Scan for the cell matching the given text and deliver its (X, Y) coordinate at center. 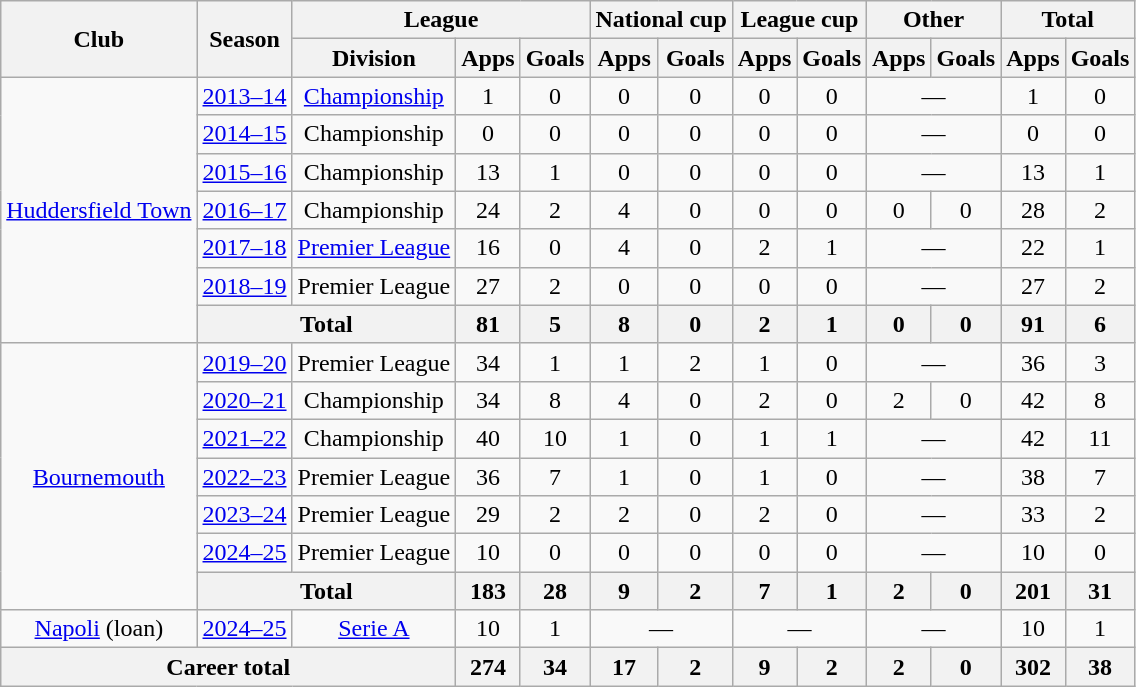
6 (1100, 324)
17 (624, 667)
Season (244, 39)
Huddersfield Town (99, 210)
2013–14 (244, 96)
2017–18 (244, 248)
Bournemouth (99, 476)
Career total (228, 667)
40 (488, 438)
League cup (799, 20)
11 (1100, 438)
29 (488, 515)
16 (488, 248)
Serie A (374, 629)
Division (374, 58)
5 (555, 324)
302 (1033, 667)
Napoli (loan) (99, 629)
2019–20 (244, 362)
183 (488, 591)
2014–15 (244, 134)
81 (488, 324)
2015–16 (244, 172)
League (441, 20)
33 (1033, 515)
2020–21 (244, 400)
3 (1100, 362)
274 (488, 667)
2022–23 (244, 477)
2016–17 (244, 210)
22 (1033, 248)
24 (488, 210)
91 (1033, 324)
2021–22 (244, 438)
31 (1100, 591)
Other (934, 20)
2023–24 (244, 515)
National cup (661, 20)
2018–19 (244, 286)
201 (1033, 591)
Club (99, 39)
